Return the [x, y] coordinate for the center point of the cell that contains the specified text.  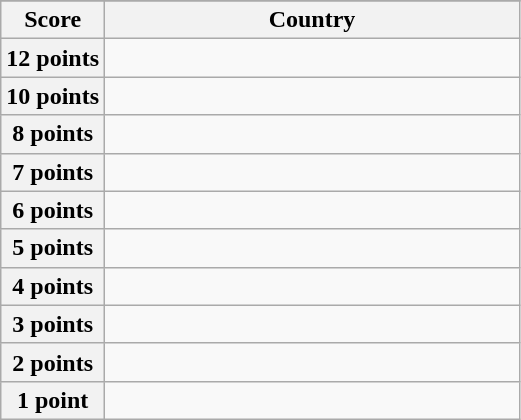
3 points [53, 324]
1 point [53, 400]
Score [53, 20]
7 points [53, 172]
8 points [53, 134]
2 points [53, 362]
12 points [53, 58]
Country [312, 20]
6 points [53, 210]
10 points [53, 96]
5 points [53, 248]
4 points [53, 286]
